Output the [X, Y] coordinate of the center of the cell containing the given text.  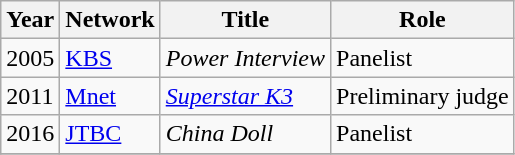
China Doll [245, 134]
2016 [30, 134]
2005 [30, 58]
Power Interview [245, 58]
Network [110, 20]
2011 [30, 96]
Preliminary judge [423, 96]
JTBC [110, 134]
Year [30, 20]
Mnet [110, 96]
Superstar K3 [245, 96]
Role [423, 20]
KBS [110, 58]
Title [245, 20]
